Determine the (x, y) coordinate at the center of the cell enclosing the given text.  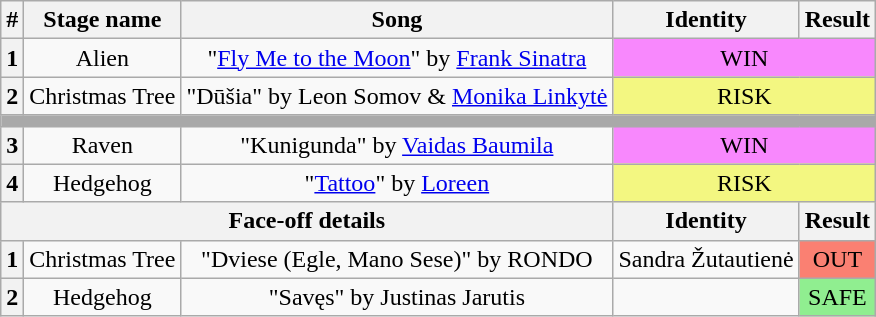
"Tattoo" by Loreen (397, 183)
4 (12, 183)
Stage name (102, 20)
Song (397, 20)
Face-off details (307, 221)
# (12, 20)
Alien (102, 58)
Raven (102, 145)
OUT (837, 259)
SAFE (837, 297)
"Fly Me to the Moon" by Frank Sinatra (397, 58)
"Dviese (Egle, Mano Sese)" by RONDO (397, 259)
"Kunigunda" by Vaidas Baumila (397, 145)
"Savęs" by Justinas Jarutis (397, 297)
3 (12, 145)
"Dūšia" by Leon Somov & Monika Linkytė (397, 96)
Sandra Žutautienė (706, 259)
